Return (X, Y) of the center of cell containing provided text 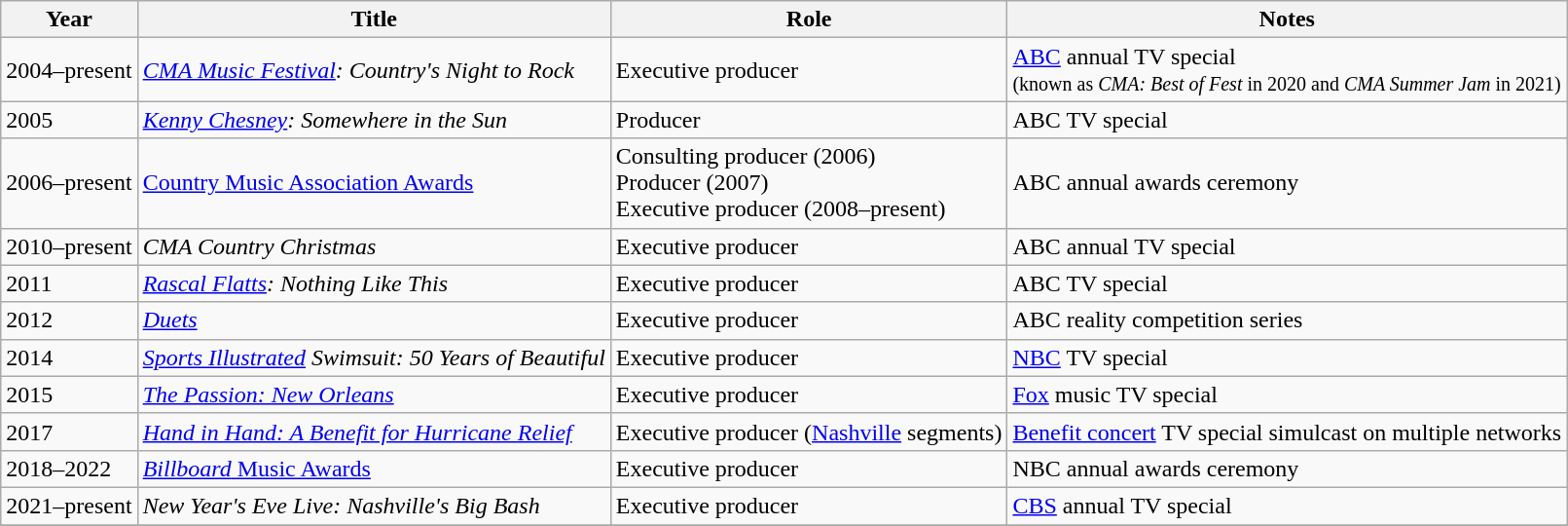
NBC annual awards ceremony (1287, 469)
2006–present (69, 183)
ABC annual TV special(known as CMA: Best of Fest in 2020 and CMA Summer Jam in 2021) (1287, 70)
The Passion: New Orleans (374, 394)
2010–present (69, 246)
Sports Illustrated Swimsuit: 50 Years of Beautiful (374, 357)
2011 (69, 283)
2004–present (69, 70)
CMA Country Christmas (374, 246)
2021–present (69, 506)
CMA Music Festival: Country's Night to Rock (374, 70)
Role (809, 19)
2005 (69, 120)
New Year's Eve Live: Nashville's Big Bash (374, 506)
NBC TV special (1287, 357)
2012 (69, 320)
Title (374, 19)
Country Music Association Awards (374, 183)
Hand in Hand: A Benefit for Hurricane Relief (374, 432)
CBS annual TV special (1287, 506)
Kenny Chesney: Somewhere in the Sun (374, 120)
ABC reality competition series (1287, 320)
Notes (1287, 19)
Benefit concert TV special simulcast on multiple networks (1287, 432)
2018–2022 (69, 469)
Year (69, 19)
ABC annual awards ceremony (1287, 183)
ABC annual TV special (1287, 246)
2015 (69, 394)
Consulting producer (2006)Producer (2007)Executive producer (2008–present) (809, 183)
Producer (809, 120)
2017 (69, 432)
Rascal Flatts: Nothing Like This (374, 283)
Duets (374, 320)
Fox music TV special (1287, 394)
Executive producer (Nashville segments) (809, 432)
2014 (69, 357)
Billboard Music Awards (374, 469)
